Output the [X, Y] coordinate of the center of the cell containing the given text.  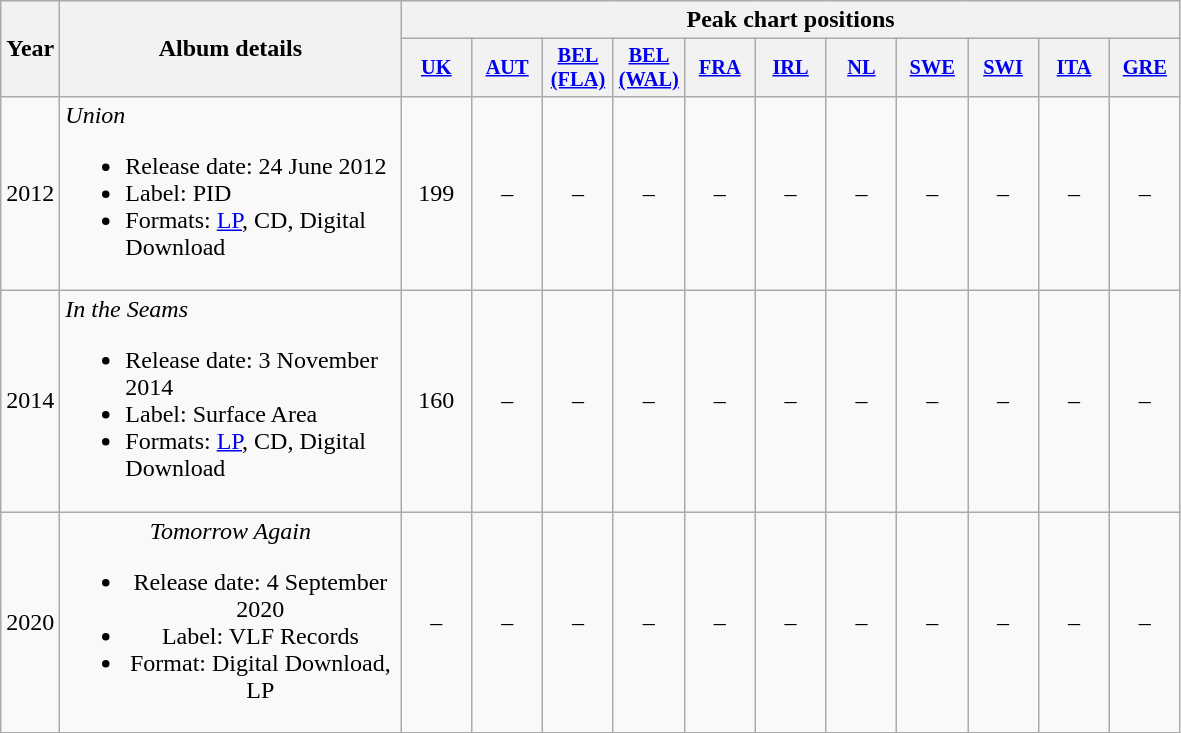
2014 [30, 402]
AUT [508, 68]
ITA [1074, 68]
SWI [1004, 68]
In the SeamsRelease date: 3 November 2014Label: Surface AreaFormats: LP, CD, Digital Download [230, 402]
BEL (WAL) [648, 68]
BEL (FLA) [578, 68]
Peak chart positions [790, 20]
Album details [230, 49]
Year [30, 49]
UnionRelease date: 24 June 2012Label: PIDFormats: LP, CD, Digital Download [230, 193]
Tomorrow AgainRelease date: 4 September 2020Label: VLF RecordsFormat: Digital Download, LP [230, 622]
IRL [790, 68]
FRA [720, 68]
160 [436, 402]
199 [436, 193]
NL [862, 68]
2012 [30, 193]
SWE [932, 68]
GRE [1144, 68]
UK [436, 68]
2020 [30, 622]
